Output the [x, y] coordinate of the center of the cell containing the given text.  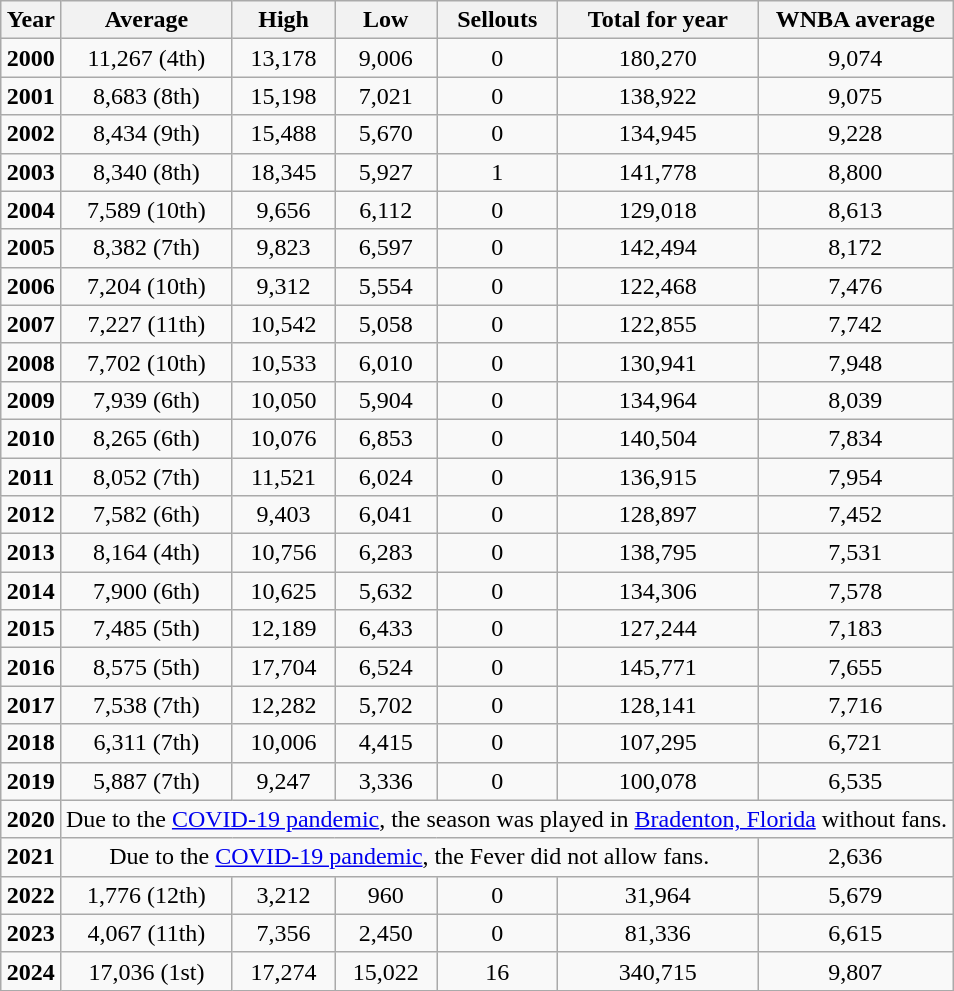
2006 [30, 286]
2015 [30, 629]
2002 [30, 134]
7,452 [856, 515]
9,074 [856, 58]
10,542 [283, 324]
5,554 [386, 286]
High [283, 20]
6,535 [856, 781]
10,533 [283, 362]
9,656 [283, 210]
7,356 [283, 933]
Due to the COVID-19 pandemic, the Fever did not allow fans. [409, 857]
6,524 [386, 667]
136,915 [658, 477]
11,267 (4th) [146, 58]
129,018 [658, 210]
7,485 (5th) [146, 629]
2004 [30, 210]
7,578 [856, 591]
13,178 [283, 58]
8,265 (6th) [146, 438]
7,538 (7th) [146, 705]
5,058 [386, 324]
9,006 [386, 58]
8,575 (5th) [146, 667]
2008 [30, 362]
10,050 [283, 400]
3,336 [386, 781]
8,039 [856, 400]
4,415 [386, 743]
10,625 [283, 591]
WNBA average [856, 20]
7,183 [856, 629]
2007 [30, 324]
2014 [30, 591]
18,345 [283, 172]
6,433 [386, 629]
7,948 [856, 362]
5,632 [386, 591]
11,521 [283, 477]
2010 [30, 438]
2024 [30, 971]
Average [146, 20]
134,964 [658, 400]
2011 [30, 477]
2013 [30, 553]
8,613 [856, 210]
5,927 [386, 172]
2001 [30, 96]
Sellouts [498, 20]
6,283 [386, 553]
81,336 [658, 933]
340,715 [658, 971]
1 [498, 172]
8,172 [856, 248]
2016 [30, 667]
2018 [30, 743]
3,212 [283, 895]
6,721 [856, 743]
138,922 [658, 96]
10,006 [283, 743]
128,897 [658, 515]
5,887 (7th) [146, 781]
7,021 [386, 96]
145,771 [658, 667]
2012 [30, 515]
107,295 [658, 743]
8,164 (4th) [146, 553]
6,311 (7th) [146, 743]
7,900 (6th) [146, 591]
5,904 [386, 400]
6,853 [386, 438]
6,010 [386, 362]
8,800 [856, 172]
2023 [30, 933]
2003 [30, 172]
17,274 [283, 971]
6,024 [386, 477]
8,052 (7th) [146, 477]
8,340 (8th) [146, 172]
7,531 [856, 553]
960 [386, 895]
5,670 [386, 134]
100,078 [658, 781]
7,227 (11th) [146, 324]
142,494 [658, 248]
12,282 [283, 705]
9,247 [283, 781]
Low [386, 20]
8,382 (7th) [146, 248]
141,778 [658, 172]
2005 [30, 248]
2020 [30, 819]
9,228 [856, 134]
2000 [30, 58]
7,204 (10th) [146, 286]
Year [30, 20]
10,756 [283, 553]
15,022 [386, 971]
2022 [30, 895]
134,306 [658, 591]
6,112 [386, 210]
128,141 [658, 705]
122,855 [658, 324]
5,679 [856, 895]
7,939 (6th) [146, 400]
17,036 (1st) [146, 971]
17,704 [283, 667]
2021 [30, 857]
127,244 [658, 629]
130,941 [658, 362]
6,041 [386, 515]
31,964 [658, 895]
7,589 (10th) [146, 210]
9,823 [283, 248]
Total for year [658, 20]
7,476 [856, 286]
140,504 [658, 438]
2,636 [856, 857]
6,597 [386, 248]
15,488 [283, 134]
1,776 (12th) [146, 895]
5,702 [386, 705]
9,075 [856, 96]
Due to the COVID-19 pandemic, the season was played in Bradenton, Florida without fans. [506, 819]
12,189 [283, 629]
7,954 [856, 477]
134,945 [658, 134]
7,655 [856, 667]
15,198 [283, 96]
9,403 [283, 515]
9,312 [283, 286]
8,683 (8th) [146, 96]
122,468 [658, 286]
2009 [30, 400]
2,450 [386, 933]
2017 [30, 705]
8,434 (9th) [146, 134]
4,067 (11th) [146, 933]
9,807 [856, 971]
2019 [30, 781]
7,582 (6th) [146, 515]
6,615 [856, 933]
16 [498, 971]
180,270 [658, 58]
10,076 [283, 438]
7,742 [856, 324]
7,702 (10th) [146, 362]
138,795 [658, 553]
7,834 [856, 438]
7,716 [856, 705]
